Search for the cell housing the specified text and yield its [X, Y] center coordinate. 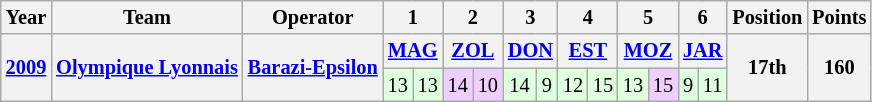
Team [147, 17]
3 [530, 17]
17th [767, 68]
Olympique Lyonnais [147, 68]
12 [573, 85]
11 [712, 85]
6 [702, 17]
Operator [313, 17]
4 [588, 17]
Year [26, 17]
DON [530, 51]
2009 [26, 68]
2 [473, 17]
160 [839, 68]
Position [767, 17]
JAR [702, 51]
10 [488, 85]
MAG [413, 51]
MOZ [648, 51]
1 [413, 17]
ZOL [473, 51]
5 [648, 17]
EST [588, 51]
Points [839, 17]
Barazi-Epsilon [313, 68]
